Determine the (X, Y) coordinate at the center of the cell enclosing the given text.  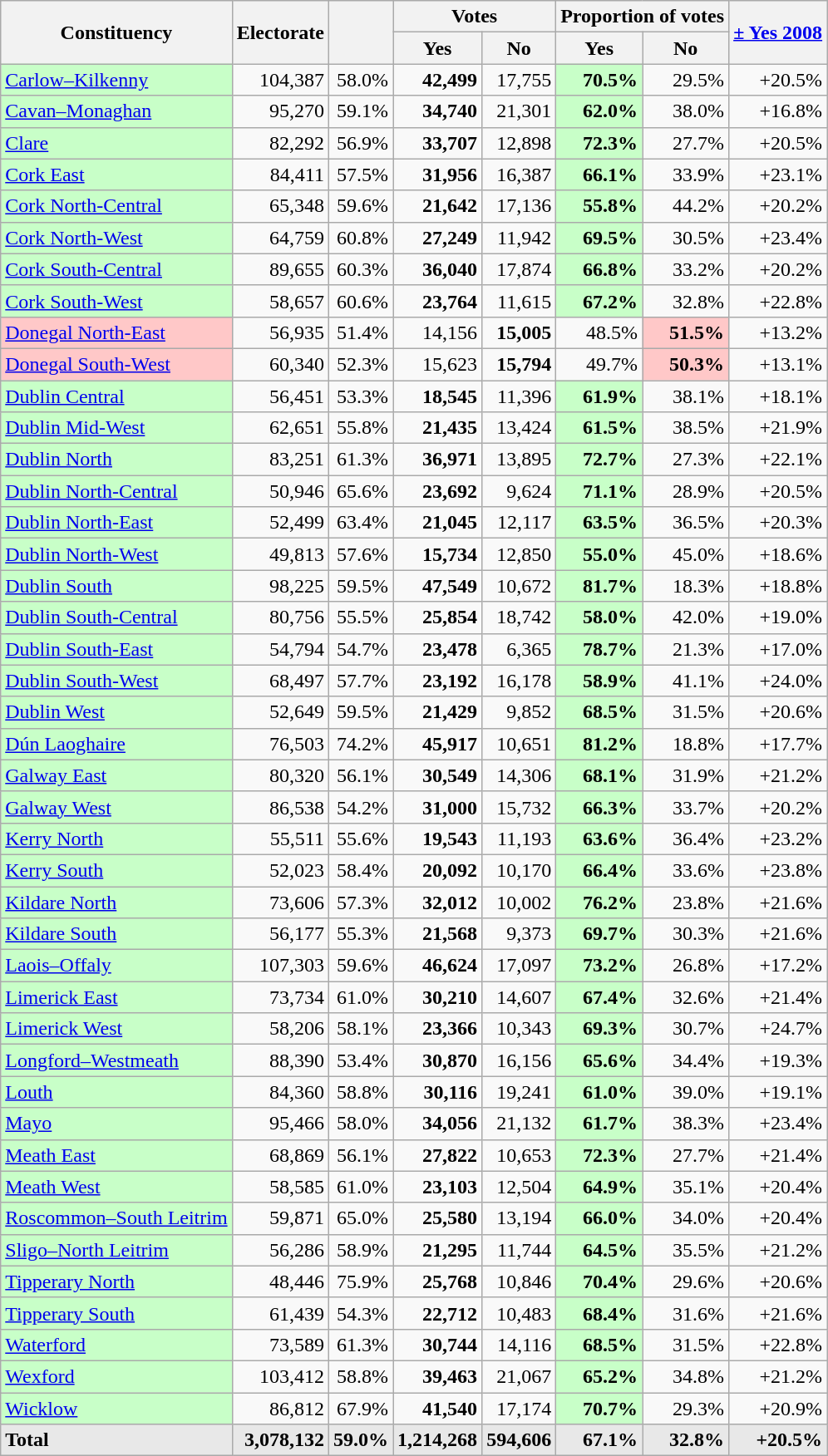
61,439 (280, 1313)
Dún Laoghaire (116, 744)
82,292 (280, 143)
Kildare North (116, 902)
33.9% (686, 175)
31.6% (686, 1313)
21,435 (437, 428)
Tipperary North (116, 1281)
57.5% (361, 175)
18,545 (437, 396)
10,343 (519, 1029)
23.8% (686, 902)
66.8% (599, 269)
10,651 (519, 744)
36.5% (686, 523)
58,657 (280, 301)
55.0% (599, 554)
58.1% (361, 1029)
23,692 (437, 491)
Votes (475, 17)
Kerry North (116, 839)
38.0% (686, 111)
68.4% (599, 1313)
12,898 (519, 143)
17,174 (519, 1409)
66.3% (599, 807)
Donegal North-East (116, 332)
84,411 (280, 175)
Donegal South-West (116, 364)
38.3% (686, 1124)
21,045 (437, 523)
51.5% (686, 332)
+23.2% (778, 839)
13,424 (519, 428)
21,132 (519, 1124)
10,002 (519, 902)
52.3% (361, 364)
21,301 (519, 111)
Cork North-West (116, 238)
42.0% (686, 617)
18,742 (519, 617)
12,117 (519, 523)
+18.8% (778, 586)
58.4% (361, 870)
61.7% (599, 1124)
35.5% (686, 1250)
39,463 (437, 1376)
68,497 (280, 681)
11,396 (519, 396)
30,549 (437, 775)
20,092 (437, 870)
Galway West (116, 807)
50,946 (280, 491)
86,812 (280, 1409)
89,655 (280, 269)
Dublin West (116, 712)
88,390 (280, 1060)
38.5% (686, 428)
62.0% (599, 111)
69.7% (599, 934)
17,755 (519, 80)
64.9% (599, 1187)
17,097 (519, 966)
+19.0% (778, 617)
11,744 (519, 1250)
75.9% (361, 1281)
Electorate (280, 32)
81.2% (599, 744)
+19.1% (778, 1092)
32,012 (437, 902)
30,210 (437, 997)
57.3% (361, 902)
29.5% (686, 80)
74.2% (361, 744)
70.4% (599, 1281)
+23.1% (778, 175)
33.7% (686, 807)
21,568 (437, 934)
35.1% (686, 1187)
Wicklow (116, 1409)
47,549 (437, 586)
15,734 (437, 554)
55.6% (361, 839)
27.3% (686, 460)
33.2% (686, 269)
27,249 (437, 238)
Dublin South-East (116, 649)
31,956 (437, 175)
58,206 (280, 1029)
1,214,268 (437, 1440)
+19.3% (778, 1060)
Dublin North-West (116, 554)
Kerry South (116, 870)
49,813 (280, 554)
11,942 (519, 238)
Limerick West (116, 1029)
30,744 (437, 1345)
Dublin South-Central (116, 617)
72.7% (599, 460)
22,712 (437, 1313)
28.9% (686, 491)
46,624 (437, 966)
+21.9% (778, 428)
± Yes 2008 (778, 32)
Tipperary South (116, 1313)
Cork North-Central (116, 206)
52,023 (280, 870)
31.9% (686, 775)
+16.8% (778, 111)
53.4% (361, 1060)
10,672 (519, 586)
52,499 (280, 523)
38.1% (686, 396)
9,624 (519, 491)
34.4% (686, 1060)
10,170 (519, 870)
30.5% (686, 238)
60,340 (280, 364)
Louth (116, 1092)
18.3% (686, 586)
52,649 (280, 712)
55,511 (280, 839)
Dublin North-East (116, 523)
44.2% (686, 206)
68,869 (280, 1155)
+18.6% (778, 554)
14,156 (437, 332)
76.2% (599, 902)
Cavan–Monaghan (116, 111)
Waterford (116, 1345)
29.6% (686, 1281)
60.3% (361, 269)
73,606 (280, 902)
103,412 (280, 1376)
56,286 (280, 1250)
Sligo–North Leitrim (116, 1250)
58,585 (280, 1187)
33,707 (437, 143)
21.3% (686, 649)
32.6% (686, 997)
51.4% (361, 332)
56,451 (280, 396)
23,103 (437, 1187)
98,225 (280, 586)
57.7% (361, 681)
56,177 (280, 934)
+13.2% (778, 332)
Proportion of votes (643, 17)
65,348 (280, 206)
49.7% (599, 364)
6,365 (519, 649)
107,303 (280, 966)
10,653 (519, 1155)
73,589 (280, 1345)
Mayo (116, 1124)
61.5% (599, 428)
59,871 (280, 1218)
34.0% (686, 1218)
65.2% (599, 1376)
34,740 (437, 111)
63.6% (599, 839)
17,874 (519, 269)
Dublin Central (116, 396)
3,078,132 (280, 1440)
60.8% (361, 238)
80,320 (280, 775)
17,136 (519, 206)
21,642 (437, 206)
15,623 (437, 364)
68.1% (599, 775)
19,543 (437, 839)
9,852 (519, 712)
13,194 (519, 1218)
66.4% (599, 870)
23,764 (437, 301)
+17.0% (778, 649)
Dublin South-West (116, 681)
62,651 (280, 428)
64,759 (280, 238)
63.5% (599, 523)
56.9% (361, 143)
23,478 (437, 649)
55.5% (361, 617)
Dublin Mid-West (116, 428)
10,846 (519, 1281)
25,580 (437, 1218)
30.7% (686, 1029)
14,607 (519, 997)
16,178 (519, 681)
29.3% (686, 1409)
15,005 (519, 332)
Meath West (116, 1187)
59.0% (361, 1440)
30,870 (437, 1060)
86,538 (280, 807)
45.0% (686, 554)
11,615 (519, 301)
+22.1% (778, 460)
23,192 (437, 681)
33.6% (686, 870)
Roscommon–South Leitrim (116, 1218)
25,854 (437, 617)
Cork East (116, 175)
84,360 (280, 1092)
Galway East (116, 775)
26.8% (686, 966)
16,387 (519, 175)
Wexford (116, 1376)
+20.9% (778, 1409)
+18.1% (778, 396)
10,483 (519, 1313)
14,116 (519, 1345)
+17.7% (778, 744)
15,732 (519, 807)
Meath East (116, 1155)
Laois–Offaly (116, 966)
11,193 (519, 839)
48,446 (280, 1281)
Cork South-West (116, 301)
Dublin South (116, 586)
78.7% (599, 649)
73.2% (599, 966)
70.7% (599, 1409)
63.4% (361, 523)
81.7% (599, 586)
30,116 (437, 1092)
9,373 (519, 934)
73,734 (280, 997)
34,056 (437, 1124)
64.5% (599, 1250)
67.2% (599, 301)
95,270 (280, 111)
54.3% (361, 1313)
65.0% (361, 1218)
69.3% (599, 1029)
95,466 (280, 1124)
31,000 (437, 807)
Dublin North (116, 460)
66.1% (599, 175)
55.3% (361, 934)
Longford–Westmeath (116, 1060)
13,895 (519, 460)
83,251 (280, 460)
69.5% (599, 238)
12,504 (519, 1187)
36,971 (437, 460)
67.9% (361, 1409)
67.1% (599, 1440)
50.3% (686, 364)
Carlow–Kilkenny (116, 80)
21,067 (519, 1376)
Limerick East (116, 997)
21,429 (437, 712)
53.3% (361, 396)
27,822 (437, 1155)
15,794 (519, 364)
Dublin North-Central (116, 491)
+23.8% (778, 870)
70.5% (599, 80)
34.8% (686, 1376)
36.4% (686, 839)
30.3% (686, 934)
594,606 (519, 1440)
56,935 (280, 332)
36,040 (437, 269)
76,503 (280, 744)
57.6% (361, 554)
104,387 (280, 80)
12,850 (519, 554)
41,540 (437, 1409)
61.9% (599, 396)
+20.3% (778, 523)
Total (116, 1440)
23,366 (437, 1029)
41.1% (686, 681)
66.0% (599, 1218)
Clare (116, 143)
48.5% (599, 332)
18.8% (686, 744)
14,306 (519, 775)
60.6% (361, 301)
25,768 (437, 1281)
54.7% (361, 649)
42,499 (437, 80)
59.1% (361, 111)
Cork South-Central (116, 269)
80,756 (280, 617)
71.1% (599, 491)
67.4% (599, 997)
+17.2% (778, 966)
39.0% (686, 1092)
Kildare South (116, 934)
45,917 (437, 744)
+24.7% (778, 1029)
+13.1% (778, 364)
21,295 (437, 1250)
19,241 (519, 1092)
54.2% (361, 807)
Constituency (116, 32)
54,794 (280, 649)
16,156 (519, 1060)
+24.0% (778, 681)
